Extract the (x, y) coordinate from the center of the cell holding the provided text.  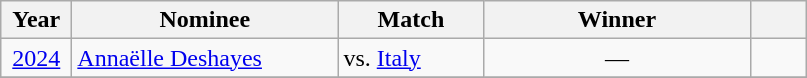
2024 (36, 58)
— (617, 58)
Nominee (205, 20)
Annaëlle Deshayes (205, 58)
Match (411, 20)
Winner (617, 20)
Year (36, 20)
vs. Italy (411, 58)
